Capture the cell that displays the provided text and extract its [x, y] central coordinate. 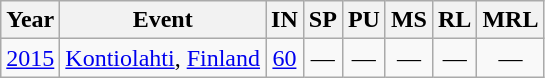
Event [163, 20]
2015 [30, 58]
SP [322, 20]
MRL [510, 20]
60 [285, 58]
IN [285, 20]
RL [454, 20]
Kontiolahti, Finland [163, 58]
PU [364, 20]
Year [30, 20]
MS [408, 20]
